Output the [X, Y] coordinate of the center of the cell containing the given text.  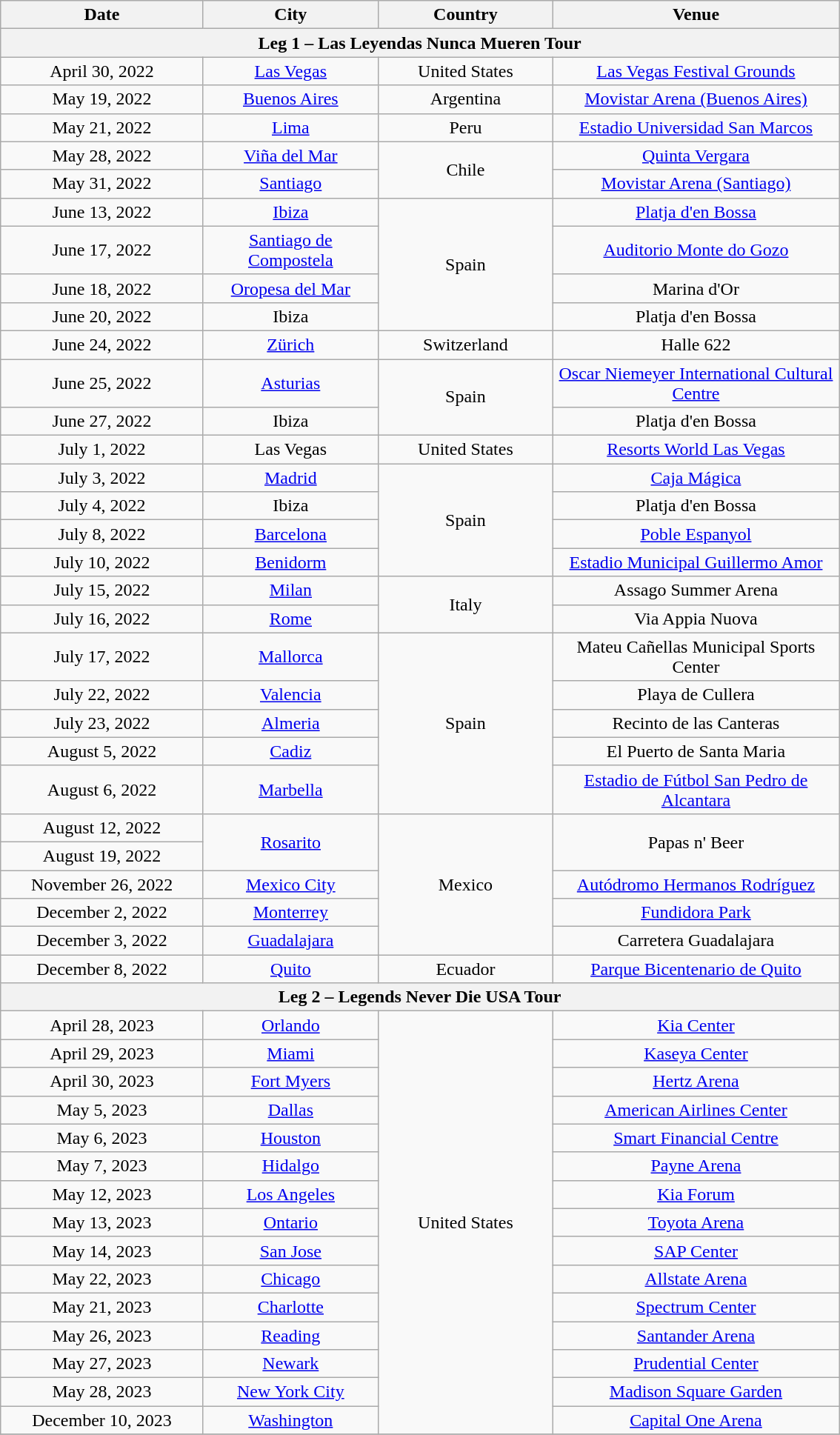
Oropesa del Mar [290, 288]
Viña del Mar [290, 156]
Spectrum Center [696, 1307]
City [290, 15]
Madrid [290, 478]
Dallas [290, 1110]
Country [465, 15]
Barcelona [290, 534]
May 13, 2023 [102, 1222]
December 8, 2022 [102, 969]
May 28, 2023 [102, 1392]
Chicago [290, 1279]
Benidorm [290, 562]
Orlando [290, 1025]
May 27, 2023 [102, 1364]
Valencia [290, 695]
July 4, 2022 [102, 506]
July 3, 2022 [102, 478]
August 12, 2022 [102, 828]
Estadio de Fútbol San Pedro de Alcantara [696, 790]
El Puerto de Santa Maria [696, 751]
June 13, 2022 [102, 212]
Parque Bicentenario de Quito [696, 969]
April 28, 2023 [102, 1025]
Papas n' Beer [696, 842]
July 1, 2022 [102, 450]
Asturias [290, 382]
Chile [465, 170]
August 19, 2022 [102, 856]
Halle 622 [696, 344]
Switzerland [465, 344]
Hertz Arena [696, 1082]
Fundidora Park [696, 913]
July 22, 2022 [102, 695]
June 18, 2022 [102, 288]
April 29, 2023 [102, 1053]
August 6, 2022 [102, 790]
May 7, 2023 [102, 1166]
Santiago [290, 184]
Marina d'Or [696, 288]
Ontario [290, 1222]
June 24, 2022 [102, 344]
December 3, 2022 [102, 941]
December 10, 2023 [102, 1420]
Rosarito [290, 842]
Kaseya Center [696, 1053]
Kia Forum [696, 1194]
Lima [290, 127]
Estadio Municipal Guillermo Amor [696, 562]
New York City [290, 1392]
Almeria [290, 723]
Leg 1 – Las Leyendas Nunca Mueren Tour [420, 43]
Buenos Aires [290, 99]
July 8, 2022 [102, 534]
Charlotte [290, 1307]
Autódromo Hermanos Rodríguez [696, 884]
May 26, 2023 [102, 1336]
Toyota Arena [696, 1222]
Santiago de Compostela [290, 250]
May 31, 2022 [102, 184]
Washington [290, 1420]
May 14, 2023 [102, 1251]
Hidalgo [290, 1166]
May 21, 2023 [102, 1307]
July 16, 2022 [102, 619]
July 23, 2022 [102, 723]
Milan [290, 590]
American Airlines Center [696, 1110]
Monterrey [290, 913]
Mexico City [290, 884]
December 2, 2022 [102, 913]
April 30, 2023 [102, 1082]
Assago Summer Arena [696, 590]
Guadalajara [290, 941]
May 19, 2022 [102, 99]
Caja Mágica [696, 478]
Poble Espanyol [696, 534]
Mateu Cañellas Municipal Sports Center [696, 656]
Prudential Center [696, 1364]
Smart Financial Centre [696, 1138]
Peru [465, 127]
Leg 2 – Legends Never Die USA Tour [420, 997]
Estadio Universidad San Marcos [696, 127]
Date [102, 15]
Oscar Niemeyer International Cultural Centre [696, 382]
Recinto de las Canteras [696, 723]
Quito [290, 969]
Resorts World Las Vegas [696, 450]
July 10, 2022 [102, 562]
July 17, 2022 [102, 656]
Mallorca [290, 656]
May 6, 2023 [102, 1138]
May 22, 2023 [102, 1279]
Allstate Arena [696, 1279]
July 15, 2022 [102, 590]
Ecuador [465, 969]
Madison Square Garden [696, 1392]
Argentina [465, 99]
Venue [696, 15]
Via Appia Nuova [696, 619]
Reading [290, 1336]
Las Vegas Festival Grounds [696, 71]
Miami [290, 1053]
April 30, 2022 [102, 71]
June 25, 2022 [102, 382]
Houston [290, 1138]
Playa de Cullera [696, 695]
May 12, 2023 [102, 1194]
Italy [465, 605]
Santander Arena [696, 1336]
Kia Center [696, 1025]
Mexico [465, 884]
June 17, 2022 [102, 250]
June 20, 2022 [102, 316]
Marbella [290, 790]
Movistar Arena (Santiago) [696, 184]
Carretera Guadalajara [696, 941]
Capital One Arena [696, 1420]
August 5, 2022 [102, 751]
SAP Center [696, 1251]
May 28, 2022 [102, 156]
Cadiz [290, 751]
Payne Arena [696, 1166]
Quinta Vergara [696, 156]
May 5, 2023 [102, 1110]
June 27, 2022 [102, 422]
Auditorio Monte do Gozo [696, 250]
May 21, 2022 [102, 127]
Movistar Arena (Buenos Aires) [696, 99]
November 26, 2022 [102, 884]
Newark [290, 1364]
Los Angeles [290, 1194]
San Jose [290, 1251]
Fort Myers [290, 1082]
Rome [290, 619]
Zürich [290, 344]
